Pinpoint the cell where the given text exists, returning its [x, y] midpoint coordinate. 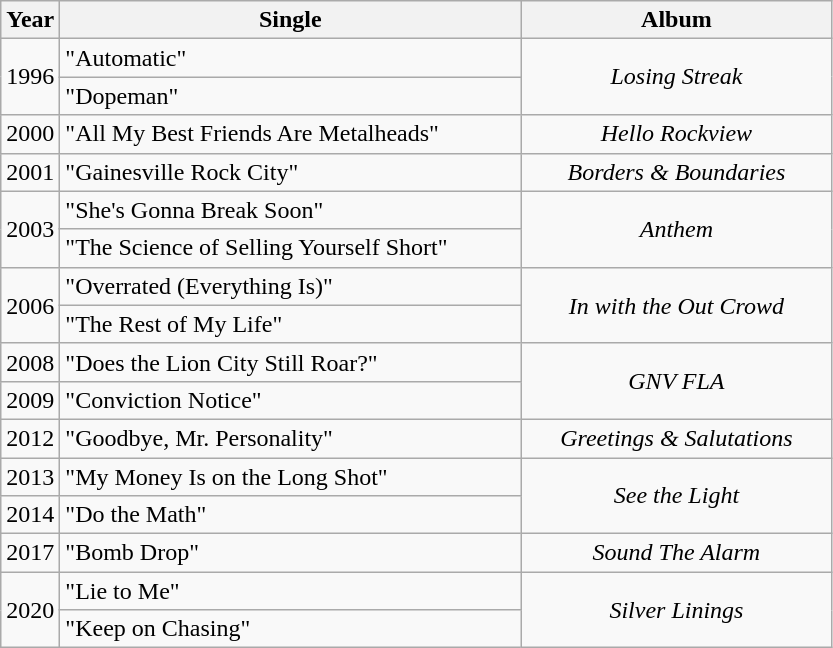
2003 [30, 229]
2013 [30, 477]
Year [30, 20]
"Dopeman" [290, 96]
"Gainesville Rock City" [290, 172]
"All My Best Friends Are Metalheads" [290, 134]
Album [676, 20]
Greetings & Salutations [676, 438]
2001 [30, 172]
1996 [30, 77]
"She's Gonna Break Soon" [290, 210]
Hello Rockview [676, 134]
"Bomb Drop" [290, 553]
"Lie to Me" [290, 591]
In with the Out Crowd [676, 305]
2020 [30, 610]
"Conviction Notice" [290, 400]
"My Money Is on the Long Shot" [290, 477]
Anthem [676, 229]
See the Light [676, 496]
2012 [30, 438]
"The Rest of My Life" [290, 324]
2008 [30, 362]
Losing Streak [676, 77]
"Keep on Chasing" [290, 629]
Sound The Alarm [676, 553]
"Automatic" [290, 58]
Silver Linings [676, 610]
GNV FLA [676, 381]
Single [290, 20]
"Does the Lion City Still Roar?" [290, 362]
2017 [30, 553]
"Goodbye, Mr. Personality" [290, 438]
"Do the Math" [290, 515]
Borders & Boundaries [676, 172]
2006 [30, 305]
"Overrated (Everything Is)" [290, 286]
2009 [30, 400]
2000 [30, 134]
"The Science of Selling Yourself Short" [290, 248]
2014 [30, 515]
